Detect which cell encompasses the target text, then output its (X, Y) center coordinate. 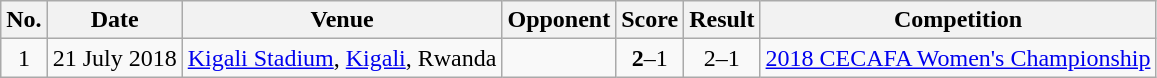
Opponent (559, 20)
No. (24, 20)
Kigali Stadium, Kigali, Rwanda (342, 58)
Result (722, 20)
Score (650, 20)
1 (24, 58)
Date (114, 20)
Venue (342, 20)
2018 CECAFA Women's Championship (958, 58)
21 July 2018 (114, 58)
Competition (958, 20)
